For the text-containing cell, return its midpoint in (X, Y) coordinate format. 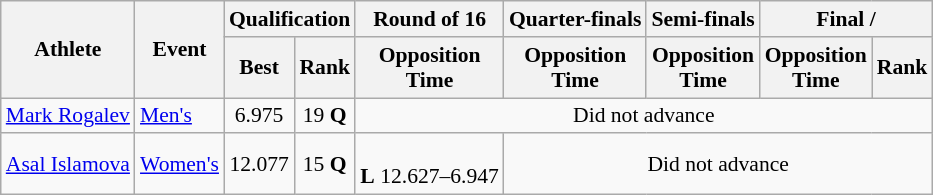
Round of 16 (430, 19)
12.077 (259, 164)
19 Q (324, 116)
Final / (846, 19)
Men's (180, 116)
Semi-finals (702, 19)
Asal Islamova (68, 164)
Women's (180, 164)
Athlete (68, 50)
Mark Rogalev (68, 116)
Qualification (290, 19)
Best (259, 68)
L 12.627–6.947 (430, 164)
Quarter-finals (575, 19)
6.975 (259, 116)
15 Q (324, 164)
Event (180, 50)
